Pinpoint the cell where the given text exists, returning its [X, Y] midpoint coordinate. 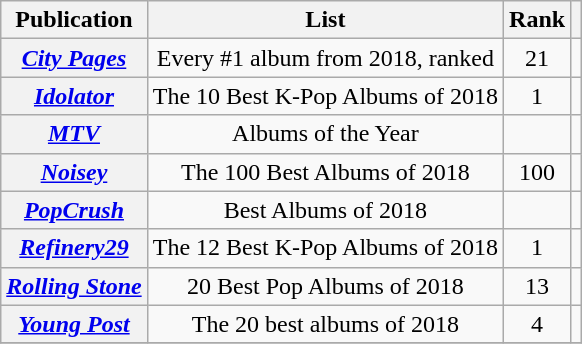
The 12 Best K-Pop Albums of 2018 [325, 248]
The 100 Best Albums of 2018 [325, 172]
Noisey [74, 172]
Rank [538, 20]
The 10 Best K-Pop Albums of 2018 [325, 96]
Refinery29 [74, 248]
13 [538, 286]
100 [538, 172]
The 20 best albums of 2018 [325, 324]
Young Post [74, 324]
MTV [74, 134]
List [325, 20]
21 [538, 58]
Albums of the Year [325, 134]
Idolator [74, 96]
City Pages [74, 58]
Best Albums of 2018 [325, 210]
Every #1 album from 2018, ranked [325, 58]
4 [538, 324]
PopCrush [74, 210]
20 Best Pop Albums of 2018 [325, 286]
Publication [74, 20]
Rolling Stone [74, 286]
